Capture the cell that displays the provided text and extract its [X, Y] central coordinate. 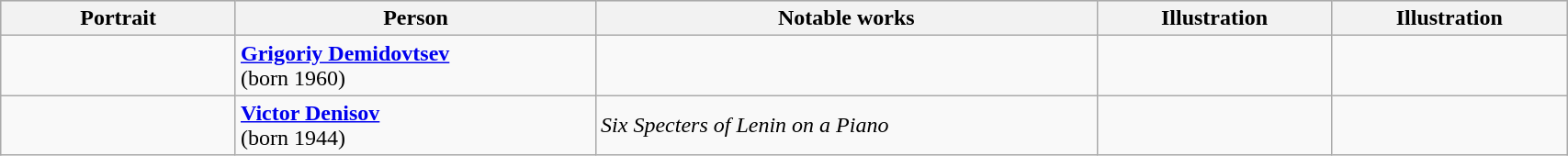
Six Specters of Lenin on a Piano [847, 125]
Grigoriy Demidovtsev(born 1960) [415, 66]
Victor Denisov(born 1944) [415, 125]
Notable works [847, 18]
Person [415, 18]
Portrait [118, 18]
